Find where the given text appears and provide that cell's center as [x, y] coordinate. 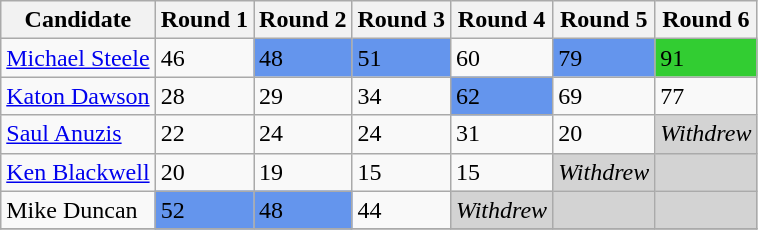
79 [604, 58]
46 [204, 58]
Ken Blackwell [78, 172]
31 [501, 134]
Candidate [78, 20]
Round 4 [501, 20]
Michael Steele [78, 58]
Katon Dawson [78, 96]
44 [401, 210]
Round 2 [303, 20]
91 [706, 58]
Mike Duncan [78, 210]
19 [303, 172]
28 [204, 96]
Saul Anuzis [78, 134]
22 [204, 134]
52 [204, 210]
Round 1 [204, 20]
Round 6 [706, 20]
60 [501, 58]
34 [401, 96]
62 [501, 96]
77 [706, 96]
51 [401, 58]
Round 3 [401, 20]
29 [303, 96]
Round 5 [604, 20]
69 [604, 96]
